Detect which cell encompasses the target text, then output its [x, y] center coordinate. 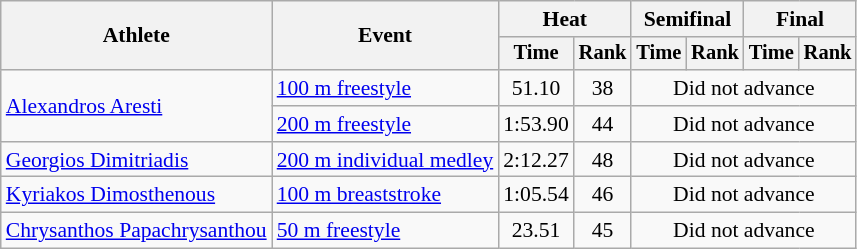
2:12.27 [536, 160]
100 m breaststroke [386, 195]
23.51 [536, 231]
51.10 [536, 88]
Semifinal [687, 19]
Georgios Dimitriadis [136, 160]
Kyriakos Dimosthenous [136, 195]
1:53.90 [536, 124]
Heat [564, 19]
Alexandros Aresti [136, 106]
44 [603, 124]
200 m individual medley [386, 160]
200 m freestyle [386, 124]
45 [603, 231]
1:05.54 [536, 195]
38 [603, 88]
100 m freestyle [386, 88]
46 [603, 195]
50 m freestyle [386, 231]
Chrysanthos Papachrysanthou [136, 231]
Event [386, 36]
Final [800, 19]
48 [603, 160]
Athlete [136, 36]
